Determine the [X, Y] coordinate at the center of the cell enclosing the given text.  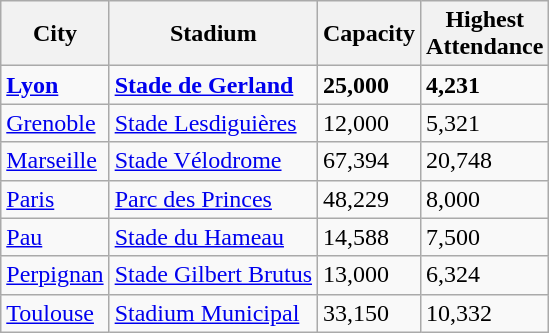
5,321 [485, 123]
Pau [55, 237]
City [55, 34]
Stadium Municipal [213, 313]
Stade Lesdiguières [213, 123]
33,150 [370, 313]
Grenoble [55, 123]
25,000 [370, 85]
Paris [55, 199]
Stade du Hameau [213, 237]
48,229 [370, 199]
7,500 [485, 237]
12,000 [370, 123]
Capacity [370, 34]
Stade Gilbert Brutus [213, 275]
6,324 [485, 275]
Stade Vélodrome [213, 161]
8,000 [485, 199]
Toulouse [55, 313]
Parc des Princes [213, 199]
10,332 [485, 313]
13,000 [370, 275]
14,588 [370, 237]
Stadium [213, 34]
20,748 [485, 161]
Lyon [55, 85]
HighestAttendance [485, 34]
67,394 [370, 161]
Marseille [55, 161]
Stade de Gerland [213, 85]
4,231 [485, 85]
Perpignan [55, 275]
